Capture the cell that displays the provided text and extract its (x, y) central coordinate. 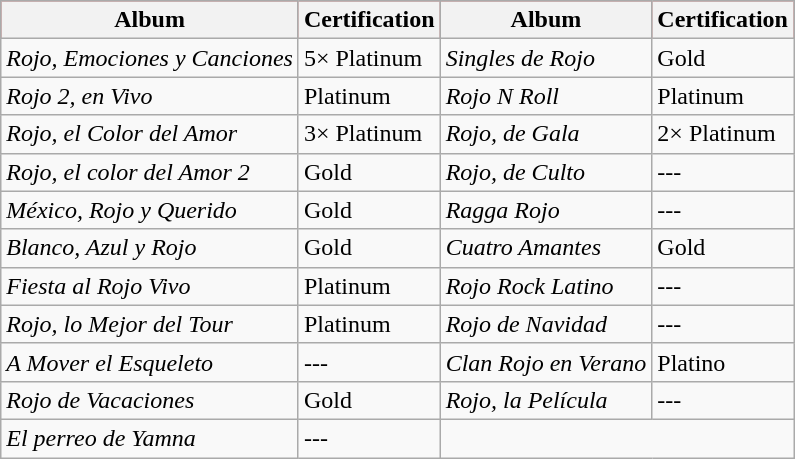
Cuatro Amantes (546, 248)
Rojo, de Culto (546, 172)
Rojo, la Película (546, 400)
Rojo, lo Mejor del Tour (150, 324)
Rojo 2, en Vivo (150, 96)
2× Platinum (723, 134)
Rojo N Roll (546, 96)
A Mover el Esqueleto (150, 362)
Rojo Rock Latino (546, 286)
Rojo, de Gala (546, 134)
3× Platinum (369, 134)
Blanco, Azul y Rojo (150, 248)
Ragga Rojo (546, 210)
5× Platinum (369, 58)
Rojo, el color del Amor 2 (150, 172)
Singles de Rojo (546, 58)
Platino (723, 362)
Rojo de Vacaciones (150, 400)
El perreo de Yamna (150, 438)
México, Rojo y Querido (150, 210)
Rojo, Emociones y Canciones (150, 58)
Fiesta al Rojo Vivo (150, 286)
Clan Rojo en Verano (546, 362)
Rojo, el Color del Amor (150, 134)
Rojo de Navidad (546, 324)
